Pinpoint the cell where the given text exists, returning its [x, y] midpoint coordinate. 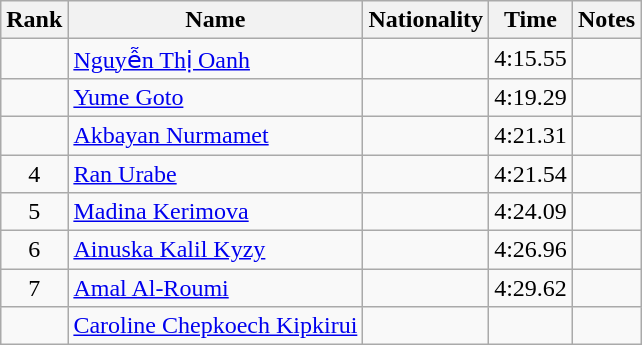
4:21.54 [531, 173]
5 [34, 212]
Nguyễn Thị Oanh [216, 59]
Name [216, 20]
Rank [34, 20]
4:19.29 [531, 97]
Ainuska Kalil Kyzy [216, 250]
Amal Al-Roumi [216, 288]
4:26.96 [531, 250]
4 [34, 173]
4:15.55 [531, 59]
Time [531, 20]
7 [34, 288]
Yume Goto [216, 97]
Caroline Chepkoech Kipkirui [216, 326]
4:21.31 [531, 135]
Madina Kerimova [216, 212]
Notes [606, 20]
Akbayan Nurmamet [216, 135]
4:24.09 [531, 212]
Ran Urabe [216, 173]
Nationality [426, 20]
6 [34, 250]
4:29.62 [531, 288]
